Determine the (X, Y) coordinate at the center of the cell enclosing the given text.  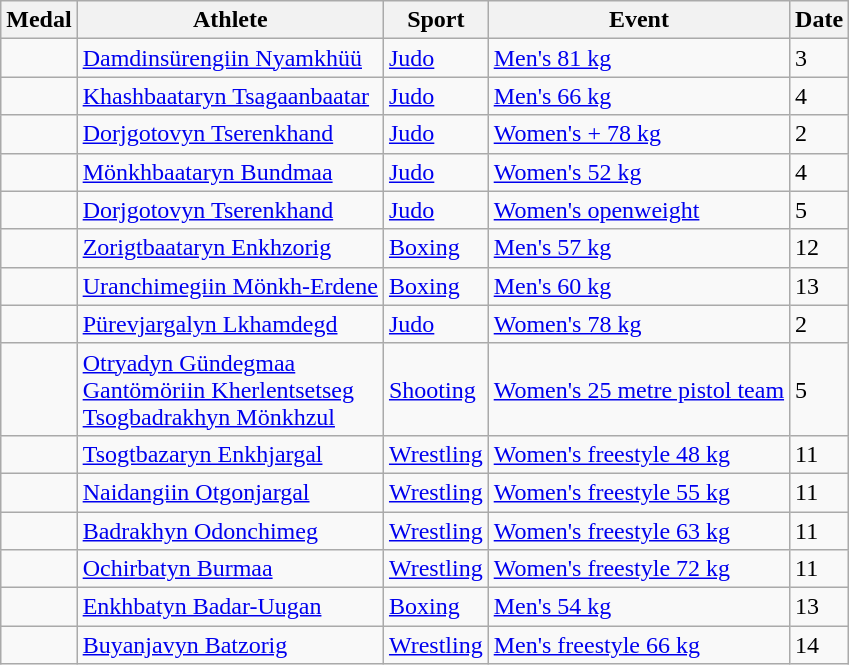
Date (820, 20)
Sport (436, 20)
Men's 81 kg (638, 58)
Women's freestyle 72 kg (638, 569)
Women's + 78 kg (638, 134)
Buyanjavyn Batzorig (230, 645)
Tsogtbazaryn Enkhjargal (230, 454)
Damdinsürengiin Nyamkhüü (230, 58)
Khashbaataryn Tsagaanbaatar (230, 96)
Athlete (230, 20)
Ochirbatyn Burmaa (230, 569)
Men's 66 kg (638, 96)
14 (820, 645)
Otryadyn GündegmaaGantömöriin KherlentsetsegTsogbadrakhyn Mönkhzul (230, 389)
Pürevjargalyn Lkhamdegd (230, 324)
Men's 57 kg (638, 248)
Women's openweight (638, 210)
Mönkhbaataryn Bundmaa (230, 172)
Men's freestyle 66 kg (638, 645)
Naidangiin Otgonjargal (230, 492)
Men's 54 kg (638, 607)
Zorigtbaataryn Enkhzorig (230, 248)
12 (820, 248)
Women's 25 metre pistol team (638, 389)
Shooting (436, 389)
Women's freestyle 55 kg (638, 492)
Women's freestyle 63 kg (638, 531)
Women's freestyle 48 kg (638, 454)
Badrakhyn Odonchimeg (230, 531)
3 (820, 58)
Women's 78 kg (638, 324)
Event (638, 20)
Women's 52 kg (638, 172)
Enkhbatyn Badar-Uugan (230, 607)
Uranchimegiin Mönkh-Erdene (230, 286)
Medal (39, 20)
Men's 60 kg (638, 286)
